Capture the cell that displays the provided text and extract its (x, y) central coordinate. 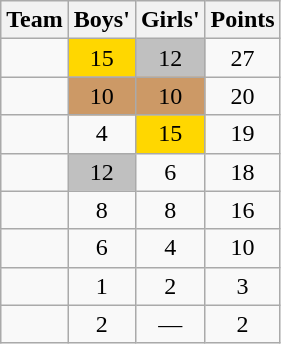
3 (242, 286)
18 (242, 172)
— (170, 324)
Girls' (170, 20)
Points (242, 20)
27 (242, 58)
19 (242, 134)
20 (242, 96)
1 (102, 286)
Team (35, 20)
16 (242, 210)
Boys' (102, 20)
